Find where the given text appears and provide that cell's center as (X, Y) coordinate. 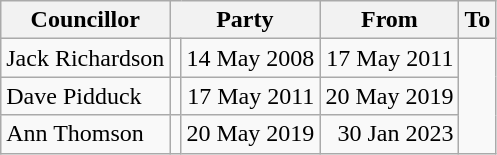
To (478, 20)
30 Jan 2023 (390, 134)
From (390, 20)
Councillor (86, 20)
14 May 2008 (250, 58)
Ann Thomson (86, 134)
Jack Richardson (86, 58)
Dave Pidduck (86, 96)
Party (245, 20)
